Extract the (X, Y) coordinate from the center of the cell holding the provided text.  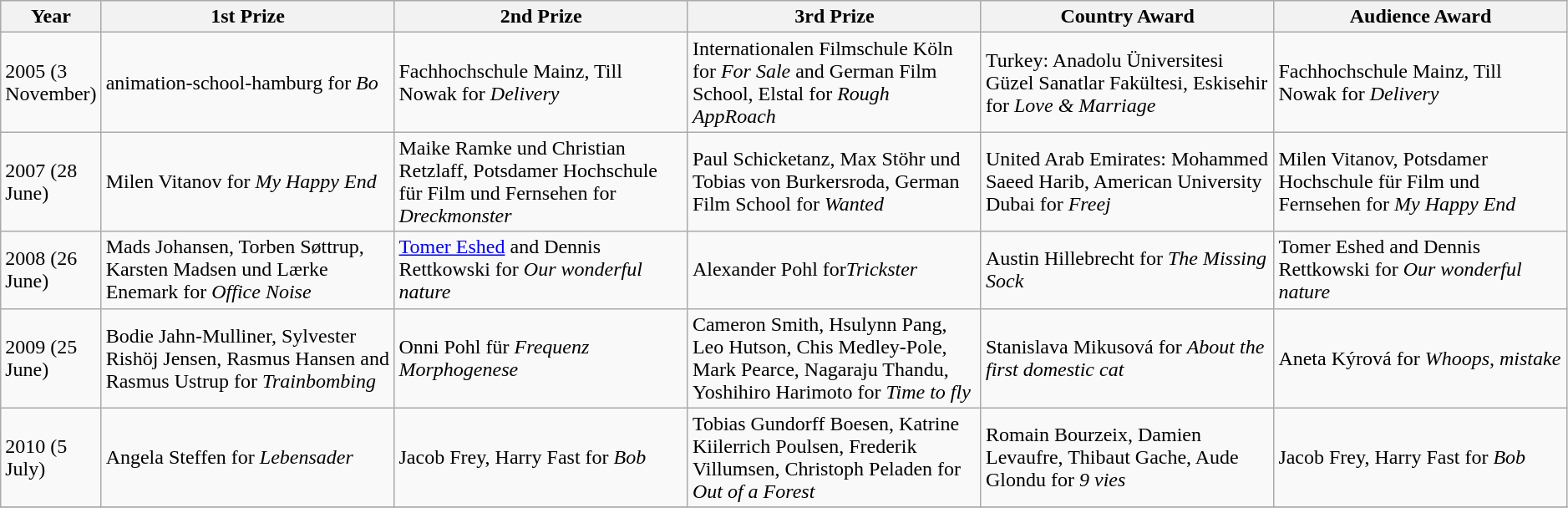
United Arab Emirates: Mohammed Saeed Harib, American University Dubai for Freej (1127, 182)
Cameron Smith, Hsulynn Pang, Leo Hutson, Chis Medley-Pole, Mark Pearce, Nagaraju Thandu, Yoshihiro Harimoto for Time to fly (834, 358)
Maike Ramke und Christian Retzlaff, Potsdamer Hochschule für Film und Fernsehen for Dreckmonster (541, 182)
3rd Prize (834, 17)
Angela Steffen for Lebensader (247, 458)
Austin Hillebrecht for The Missing Sock (1127, 270)
Year (51, 17)
Tobias Gundorff Boesen, Katrine Kiilerrich Poulsen, Frederik Villumsen, Christoph Peladen for Out of a Forest (834, 458)
Country Award (1127, 17)
2nd Prize (541, 17)
Turkey: Anadolu Üniversitesi Güzel Sanatlar Fakültesi, Eskisehir for Love & Marriage (1127, 82)
2005 (3 November) (51, 82)
Romain Bourzeix, Damien Levaufre, Thibaut Gache, Aude Glondu for 9 vies (1127, 458)
Bodie Jahn-Mulliner, Sylvester Rishöj Jensen, Rasmus Hansen and Rasmus Ustrup for Trainbombing (247, 358)
2007 (28 June) (51, 182)
Audience Award (1420, 17)
animation-school-hamburg for Bo (247, 82)
Alexander Pohl forTrickster (834, 270)
Mads Johansen, Torben Søttrup, Karsten Madsen und Lærke Enemark for Office Noise (247, 270)
Paul Schicketanz, Max Stöhr und Tobias von Burkersroda, German Film School for Wanted (834, 182)
2009 (25 June) (51, 358)
Milen Vitanov, Potsdamer Hochschule für Film und Fernsehen for My Happy End (1420, 182)
1st Prize (247, 17)
2010 (5 July) (51, 458)
Onni Pohl für Frequenz Morphogenese (541, 358)
Milen Vitanov for My Happy End (247, 182)
Aneta Kýrová for Whoops, mistake (1420, 358)
Internationalen Filmschule Köln for For Sale and German Film School, Elstal for Rough AppRoach (834, 82)
Stanislava Mikusová for About the first domestic cat (1127, 358)
2008 (26 June) (51, 270)
